Search for the cell housing the specified text and yield its [x, y] center coordinate. 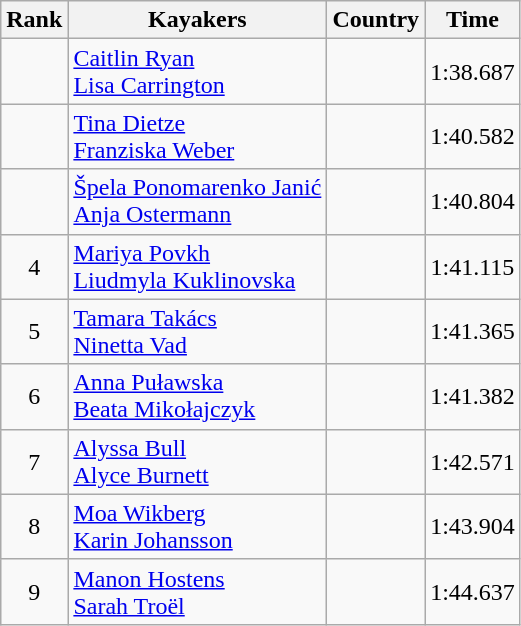
Caitlin RyanLisa Carrington [198, 72]
6 [34, 396]
Alyssa BullAlyce Burnett [198, 462]
Moa WikbergKarin Johansson [198, 526]
4 [34, 266]
Tina DietzeFranziska Weber [198, 136]
1:41.382 [473, 396]
Špela Ponomarenko JanićAnja Ostermann [198, 202]
8 [34, 526]
1:43.904 [473, 526]
Manon HostensSarah Troël [198, 592]
1:40.582 [473, 136]
Mariya PovkhLiudmyla Kuklinovska [198, 266]
9 [34, 592]
Country [376, 20]
Time [473, 20]
1:42.571 [473, 462]
Anna PuławskaBeata Mikołajczyk [198, 396]
Rank [34, 20]
Kayakers [198, 20]
7 [34, 462]
1:41.365 [473, 332]
1:41.115 [473, 266]
1:40.804 [473, 202]
1:44.637 [473, 592]
5 [34, 332]
Tamara TakácsNinetta Vad [198, 332]
1:38.687 [473, 72]
